Extract the [X, Y] coordinate from the center of the cell holding the provided text.  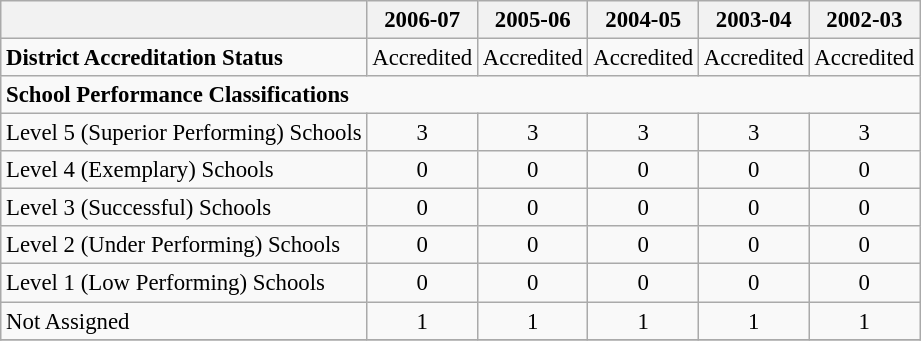
District Accreditation Status [184, 58]
Level 2 (Under Performing) Schools [184, 245]
2004-05 [644, 20]
Level 5 (Superior Performing) Schools [184, 133]
Level 3 (Successful) Schools [184, 208]
2002-03 [864, 20]
Level 4 (Exemplary) Schools [184, 170]
2005-06 [532, 20]
Not Assigned [184, 321]
2006-07 [422, 20]
School Performance Classifications [460, 95]
2003-04 [754, 20]
Level 1 (Low Performing) Schools [184, 283]
